Find where the given text appears and provide that cell's center as [X, Y] coordinate. 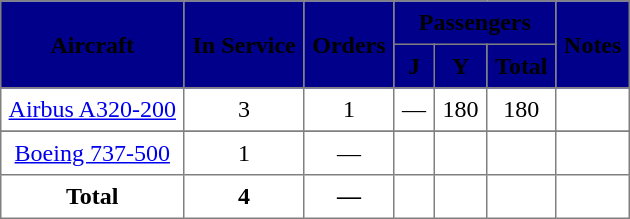
Passengers [475, 23]
Notes [593, 44]
Y [460, 66]
Orders [349, 44]
J [414, 66]
Boeing 737-500 [92, 153]
3 [244, 110]
Airbus A320-200 [92, 110]
Aircraft [92, 44]
4 [244, 197]
In Service [244, 44]
